Return [x, y] of the center of cell containing provided text 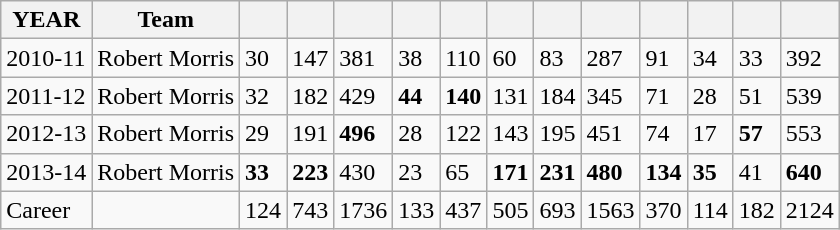
134 [664, 172]
34 [710, 58]
41 [756, 172]
1563 [610, 210]
51 [756, 96]
191 [310, 134]
195 [558, 134]
505 [510, 210]
122 [464, 134]
Career [46, 210]
451 [610, 134]
496 [364, 134]
184 [558, 96]
480 [610, 172]
370 [664, 210]
640 [810, 172]
65 [464, 172]
231 [558, 172]
38 [416, 58]
71 [664, 96]
2010-11 [46, 58]
2011-12 [46, 96]
131 [510, 96]
29 [264, 134]
693 [558, 210]
44 [416, 96]
Team [166, 20]
74 [664, 134]
32 [264, 96]
345 [610, 96]
35 [710, 172]
287 [610, 58]
381 [364, 58]
143 [510, 134]
1736 [364, 210]
57 [756, 134]
83 [558, 58]
539 [810, 96]
430 [364, 172]
553 [810, 134]
2013-14 [46, 172]
30 [264, 58]
91 [664, 58]
17 [710, 134]
114 [710, 210]
2012-13 [46, 134]
392 [810, 58]
223 [310, 172]
110 [464, 58]
YEAR [46, 20]
140 [464, 96]
2124 [810, 210]
743 [310, 210]
23 [416, 172]
124 [264, 210]
171 [510, 172]
60 [510, 58]
437 [464, 210]
147 [310, 58]
429 [364, 96]
133 [416, 210]
